From the cell containing the given text, extract its center point as (x, y) coordinate. 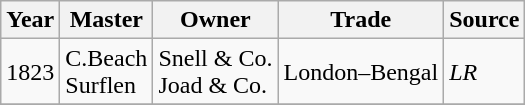
C.BeachSurflen (106, 72)
Snell & Co.Joad & Co. (216, 72)
Year (30, 20)
LR (484, 72)
London–Bengal (361, 72)
Owner (216, 20)
1823 (30, 72)
Source (484, 20)
Master (106, 20)
Trade (361, 20)
